Capture the cell that displays the provided text and extract its [x, y] central coordinate. 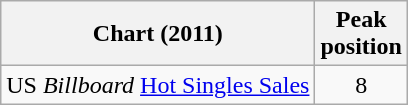
US Billboard Hot Singles Sales [158, 85]
Chart (2011) [158, 34]
Peakposition [361, 34]
8 [361, 85]
